Output the [x, y] coordinate of the center of the cell containing the given text.  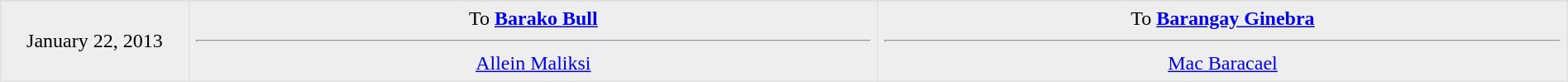
To Barangay GinebraMac Baracael [1223, 41]
To Barako BullAllein Maliksi [533, 41]
January 22, 2013 [94, 41]
